Extract the (X, Y) coordinate from the center of the cell holding the provided text.  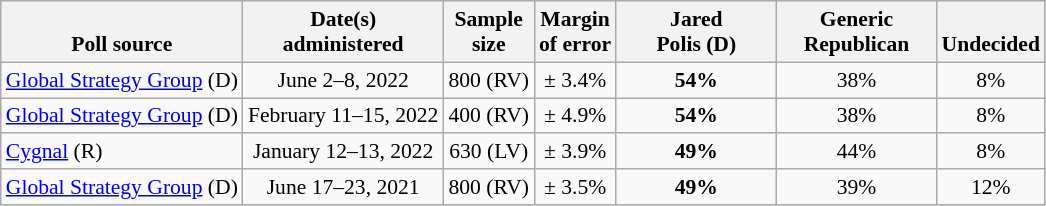
39% (856, 187)
400 (RV) (488, 116)
Date(s)administered (344, 32)
Poll source (122, 32)
January 12–13, 2022 (344, 152)
Cygnal (R) (122, 152)
630 (LV) (488, 152)
June 2–8, 2022 (344, 80)
± 3.5% (575, 187)
Samplesize (488, 32)
± 3.9% (575, 152)
JaredPolis (D) (696, 32)
± 4.9% (575, 116)
44% (856, 152)
Marginof error (575, 32)
Undecided (990, 32)
June 17–23, 2021 (344, 187)
February 11–15, 2022 (344, 116)
± 3.4% (575, 80)
12% (990, 187)
GenericRepublican (856, 32)
